For the text-containing cell, return its midpoint in (X, Y) coordinate format. 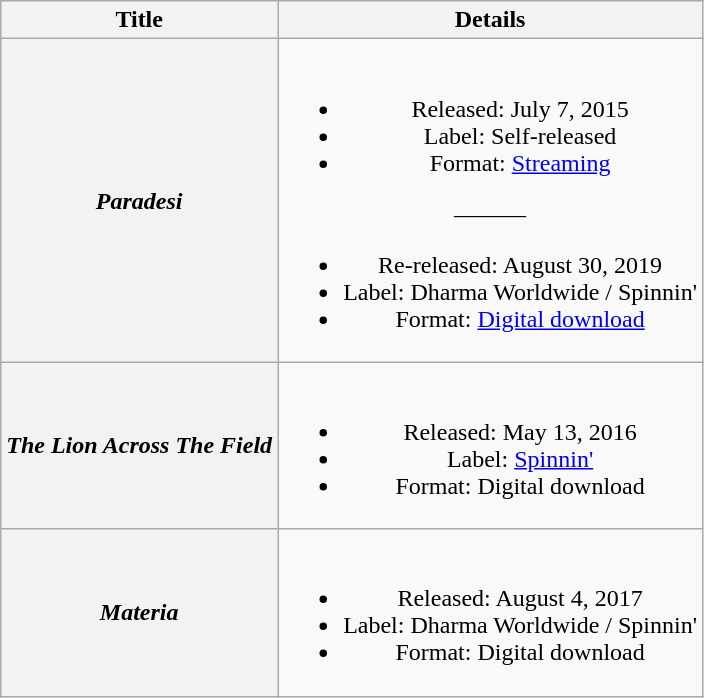
Released: July 7, 2015Label: Self-releasedFormat: Streaming———Re-released: August 30, 2019Label: Dharma Worldwide / Spinnin'Format: Digital download (490, 200)
The Lion Across The Field (140, 446)
Materia (140, 612)
Paradesi (140, 200)
Details (490, 20)
Released: August 4, 2017Label: Dharma Worldwide / Spinnin'Format: Digital download (490, 612)
Title (140, 20)
Released: May 13, 2016Label: Spinnin'Format: Digital download (490, 446)
